Return the (x, y) coordinate for the center point of the cell that contains the specified text.  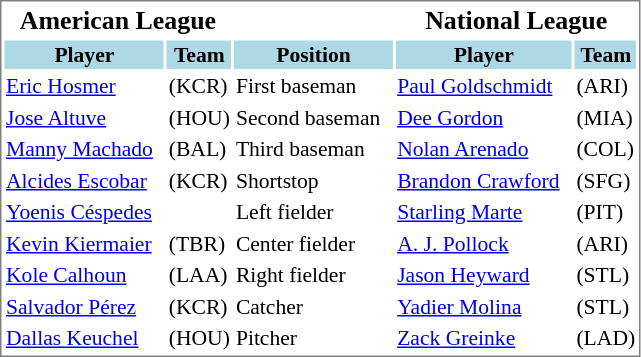
Brandon Crawford (484, 180)
Zack Greinke (484, 338)
Shortstop (313, 180)
(COL) (606, 149)
(PIT) (606, 212)
Manny Machado (84, 149)
Center fielder (313, 244)
Yoenis Céspedes (84, 212)
National League (516, 20)
(SFG) (606, 180)
Dallas Keuchel (84, 338)
Paul Goldschmidt (484, 86)
Kevin Kiermaier (84, 244)
Alcides Escobar (84, 180)
(LAA) (199, 275)
(TBR) (199, 244)
Eric Hosmer (84, 86)
Jason Heyward (484, 275)
Right fielder (313, 275)
First baseman (313, 86)
Pitcher (313, 338)
Second baseman (313, 118)
Kole Calhoun (84, 275)
Dee Gordon (484, 118)
Nolan Arenado (484, 149)
Salvador Pérez (84, 306)
Left fielder (313, 212)
(LAD) (606, 338)
Position (313, 54)
Third baseman (313, 149)
A. J. Pollock (484, 244)
Yadier Molina (484, 306)
American League (118, 20)
Starling Marte (484, 212)
Catcher (313, 306)
(MIA) (606, 118)
Jose Altuve (84, 118)
(BAL) (199, 149)
